For the text-containing cell, return its midpoint in [X, Y] coordinate format. 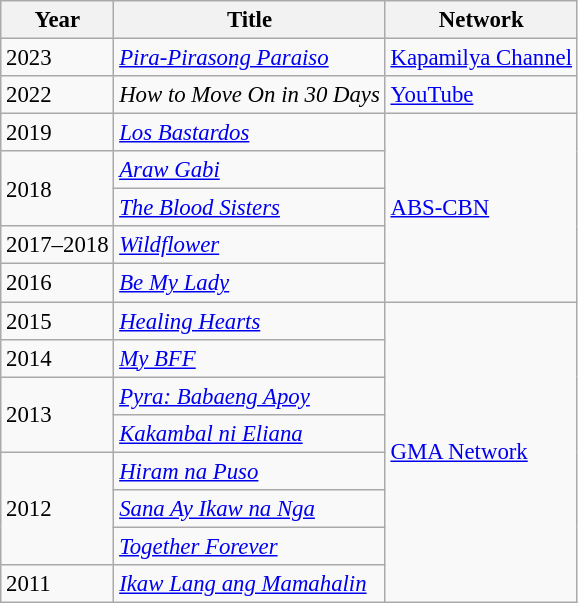
My BFF [250, 358]
2022 [58, 95]
2014 [58, 358]
2012 [58, 508]
Together Forever [250, 546]
2019 [58, 133]
Pira-Pirasong Paraiso [250, 58]
The Blood Sisters [250, 208]
2015 [58, 321]
2013 [58, 414]
Year [58, 20]
2016 [58, 283]
Network [481, 20]
GMA Network [481, 452]
How to Move On in 30 Days [250, 95]
Healing Hearts [250, 321]
Wildflower [250, 245]
Title [250, 20]
2017–2018 [58, 245]
2023 [58, 58]
Be My Lady [250, 283]
Sana Ay Ikaw na Nga [250, 509]
YouTube [481, 95]
Hiram na Puso [250, 471]
Ikaw Lang ang Mamahalin [250, 584]
Los Bastardos [250, 133]
Pyra: Babaeng Apoy [250, 396]
Kapamilya Channel [481, 58]
ABS-CBN [481, 208]
2018 [58, 188]
Araw Gabi [250, 170]
2011 [58, 584]
Kakambal ni Eliana [250, 433]
